From the cell containing the given text, extract its center point as (X, Y) coordinate. 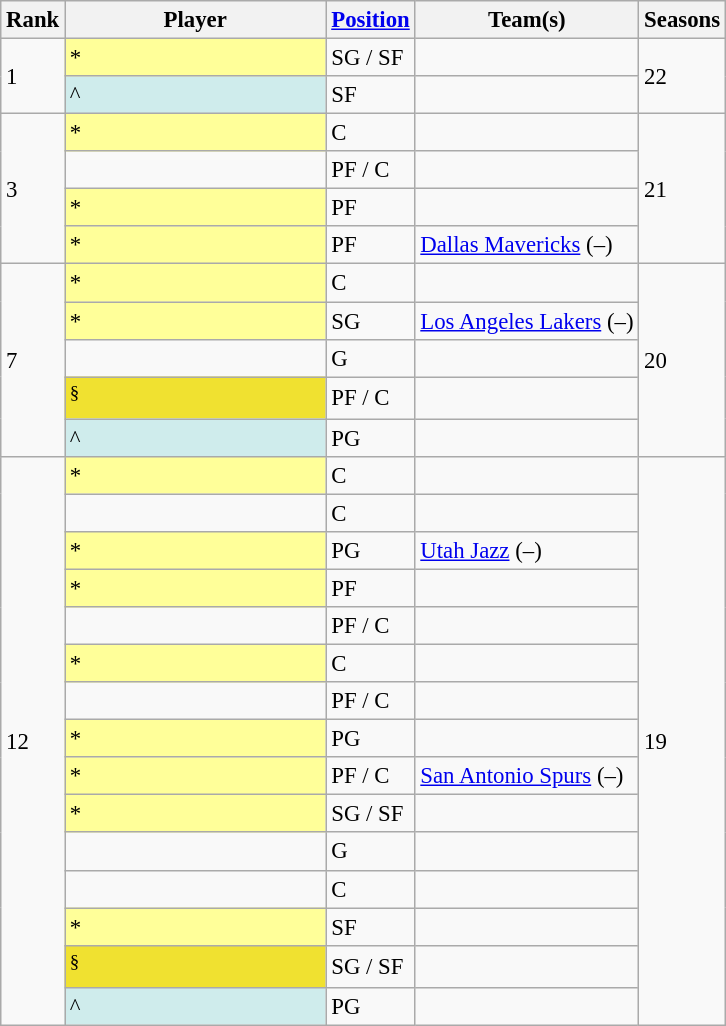
Rank (33, 20)
Team(s) (527, 20)
Los Angeles Lakers (–) (527, 321)
Utah Jazz (–) (527, 551)
22 (682, 76)
1 (33, 76)
San Antonio Spurs (–) (527, 776)
Dallas Mavericks (–) (527, 245)
19 (682, 741)
20 (682, 360)
Player (196, 20)
21 (682, 189)
SG (370, 321)
12 (33, 741)
Seasons (682, 20)
Position (370, 20)
7 (33, 360)
3 (33, 189)
